Identify which cell holds the provided text, then report its [X, Y] central coordinate. 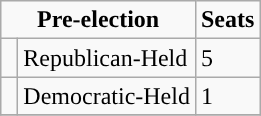
Pre-election [98, 20]
Republican-Held [107, 58]
1 [227, 96]
Seats [227, 20]
5 [227, 58]
Democratic-Held [107, 96]
